From the cell containing the given text, extract its center point as (X, Y) coordinate. 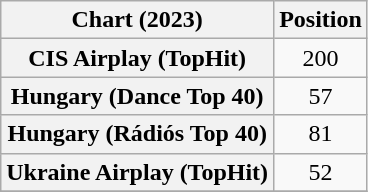
Ukraine Airplay (TopHit) (138, 172)
52 (321, 172)
Position (321, 20)
Chart (2023) (138, 20)
200 (321, 58)
Hungary (Dance Top 40) (138, 96)
Hungary (Rádiós Top 40) (138, 134)
57 (321, 96)
81 (321, 134)
CIS Airplay (TopHit) (138, 58)
